Return [X, Y] of the center of cell containing provided text 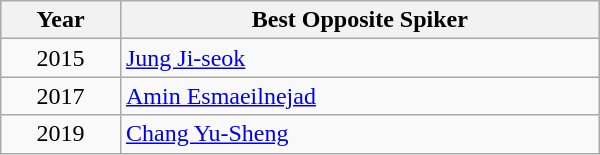
2017 [61, 96]
2015 [61, 58]
Chang Yu-Sheng [360, 134]
Best Opposite Spiker [360, 20]
Amin Esmaeilnejad [360, 96]
Year [61, 20]
2019 [61, 134]
Jung Ji-seok [360, 58]
